Find where the given text appears and provide that cell's center as [x, y] coordinate. 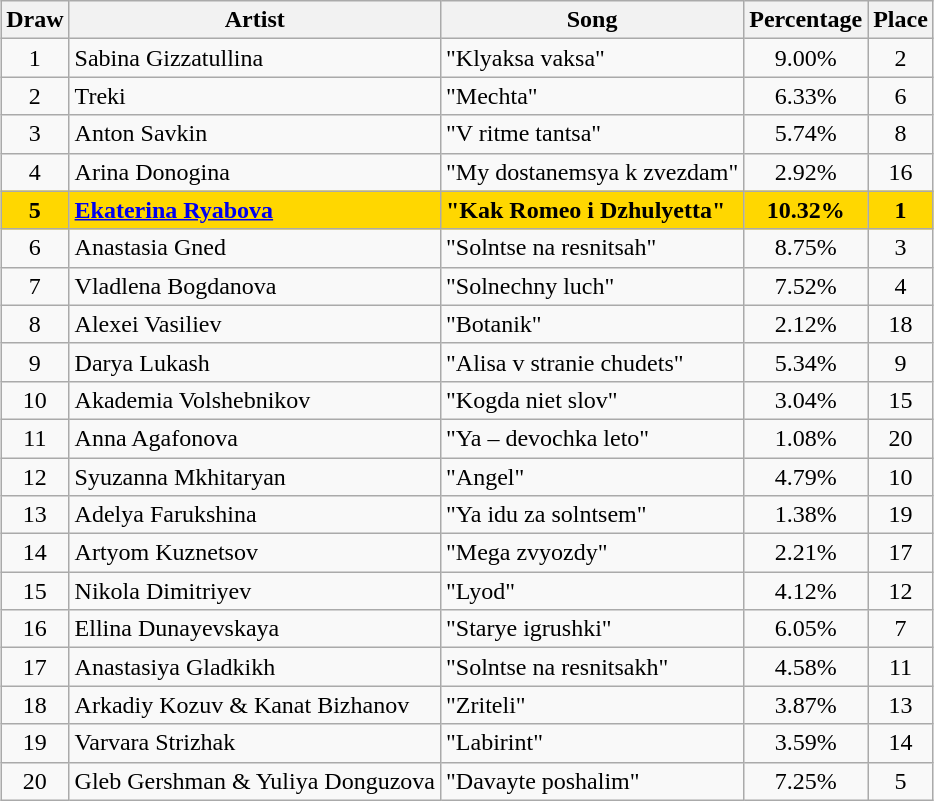
"V ritme tantsa" [592, 134]
Anastasia Gned [254, 248]
Varvara Strizhak [254, 743]
Anastasiya Gladkikh [254, 667]
3.87% [806, 705]
3.04% [806, 400]
4.58% [806, 667]
7.25% [806, 781]
"Solntse na resnitsah" [592, 248]
"Angel" [592, 477]
4.79% [806, 477]
Draw [35, 20]
2.12% [806, 324]
1.08% [806, 438]
6.05% [806, 629]
6.33% [806, 96]
2.21% [806, 553]
"Ya – devochka leto" [592, 438]
"Lyod" [592, 591]
5.74% [806, 134]
Vladlena Bogdanova [254, 286]
1.38% [806, 515]
2.92% [806, 172]
Nikola Dimitriyev [254, 591]
4.12% [806, 591]
Ellina Dunayevskaya [254, 629]
"Labirint" [592, 743]
"Alisa v stranie chudets" [592, 362]
Artyom Kuznetsov [254, 553]
3.59% [806, 743]
7.52% [806, 286]
"Mechta" [592, 96]
Alexei Vasiliev [254, 324]
"Kak Romeo i Dzhulyetta" [592, 210]
"Ya idu za solntsem" [592, 515]
5.34% [806, 362]
Syuzanna Mkhitaryan [254, 477]
Adelya Farukshina [254, 515]
10.32% [806, 210]
"Botanik" [592, 324]
Akademia Volshebnikov [254, 400]
"Solntse na resnitsakh" [592, 667]
Darya Lukash [254, 362]
"Kogda niet slov" [592, 400]
"My dostanemsya k zvezdam" [592, 172]
Arina Donogina [254, 172]
Sabina Gizzatullina [254, 58]
Gleb Gershman & Yuliya Donguzova [254, 781]
"Klyaksa vaksa" [592, 58]
Ekaterina Ryabova [254, 210]
Anna Agafonova [254, 438]
9.00% [806, 58]
Arkadiy Kozuv & Kanat Bizhanov [254, 705]
"Zriteli" [592, 705]
Treki [254, 96]
"Starye igrushki" [592, 629]
"Mega zvyozdy" [592, 553]
Place [901, 20]
"Solnechny luch" [592, 286]
"Davayte poshalim" [592, 781]
Song [592, 20]
Anton Savkin [254, 134]
8.75% [806, 248]
Percentage [806, 20]
Artist [254, 20]
